Find where the given text appears and provide that cell's center as [x, y] coordinate. 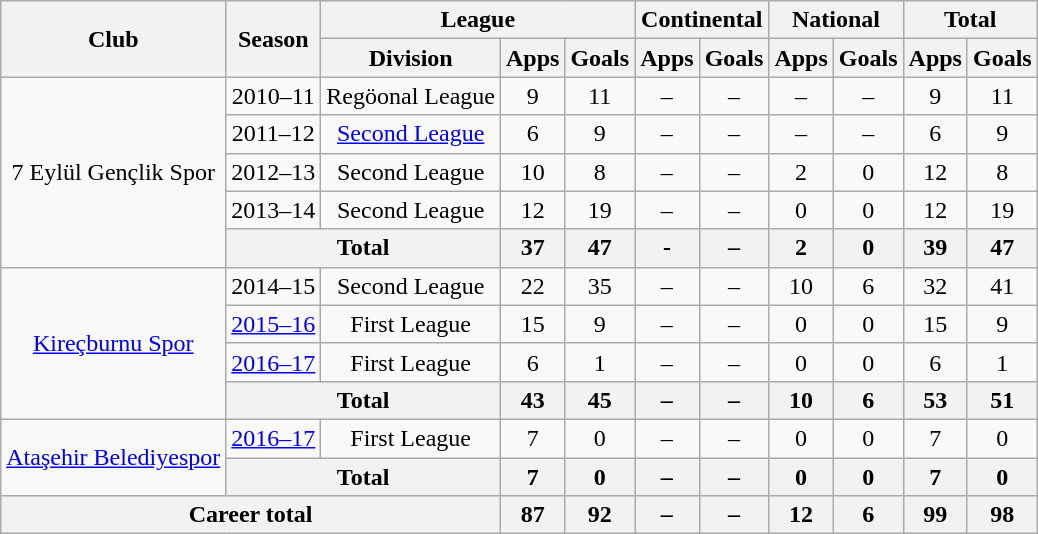
National [836, 20]
Career total [251, 515]
2015–16 [274, 324]
2014–15 [274, 286]
Continental [702, 20]
92 [600, 515]
87 [532, 515]
2011–12 [274, 134]
Ataşehir Belediyespor [114, 457]
League [478, 20]
Club [114, 39]
Division [411, 58]
Season [274, 39]
37 [532, 248]
7 Eylül Gençlik Spor [114, 172]
43 [532, 400]
- [667, 248]
51 [1002, 400]
2013–14 [274, 210]
2012–13 [274, 172]
99 [935, 515]
45 [600, 400]
98 [1002, 515]
53 [935, 400]
Regöonal League [411, 96]
Kireçburnu Spor [114, 343]
35 [600, 286]
2010–11 [274, 96]
32 [935, 286]
41 [1002, 286]
39 [935, 248]
22 [532, 286]
